Extract the [x, y] coordinate from the center of the cell holding the provided text.  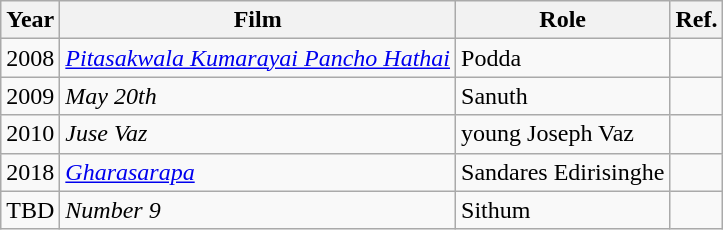
Sithum [563, 210]
Year [30, 20]
TBD [30, 210]
Number 9 [258, 210]
2010 [30, 134]
2008 [30, 58]
Pitasakwala Kumarayai Pancho Hathai [258, 58]
May 20th [258, 96]
Podda [563, 58]
2018 [30, 172]
2009 [30, 96]
Ref. [696, 20]
Sanuth [563, 96]
Role [563, 20]
young Joseph Vaz [563, 134]
Juse Vaz [258, 134]
Sandares Edirisinghe [563, 172]
Gharasarapa [258, 172]
Film [258, 20]
